From the cell containing the given text, extract its center point as (X, Y) coordinate. 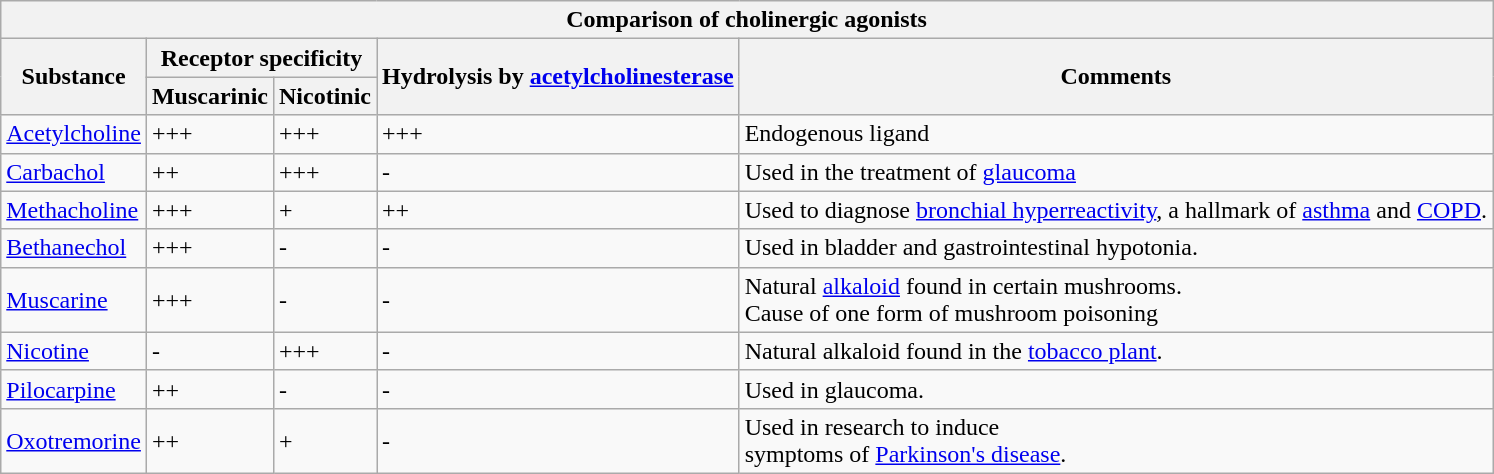
Carbachol (74, 172)
Acetylcholine (74, 134)
Muscarinic (210, 96)
Endogenous ligand (1116, 134)
Natural alkaloid found in the tobacco plant. (1116, 351)
Used in bladder and gastrointestinal hypotonia. (1116, 248)
Comparison of cholinergic agonists (747, 20)
Used in the treatment of glaucoma (1116, 172)
Oxotremorine (74, 440)
Muscarine (74, 300)
Methacholine (74, 210)
Nicotinic (324, 96)
Nicotine (74, 351)
Receptor specificity (261, 58)
Used in glaucoma. (1116, 389)
Comments (1116, 77)
Bethanechol (74, 248)
Hydrolysis by acetylcholinesterase (558, 77)
Used to diagnose bronchial hyperreactivity, a hallmark of asthma and COPD. (1116, 210)
Natural alkaloid found in certain mushrooms.Cause of one form of mushroom poisoning (1116, 300)
Used in research to inducesymptoms of Parkinson's disease. (1116, 440)
Substance (74, 77)
Pilocarpine (74, 389)
